Return the [x, y] coordinate for the center point of the cell that contains the specified text.  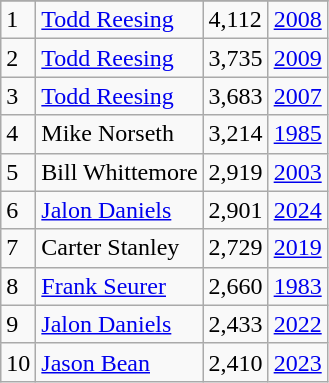
Frank Seurer [120, 286]
1983 [298, 286]
2023 [298, 362]
Jason Bean [120, 362]
2003 [298, 172]
3,735 [236, 58]
3,214 [236, 134]
3 [18, 96]
1 [18, 20]
4 [18, 134]
2,901 [236, 210]
Carter Stanley [120, 248]
6 [18, 210]
2022 [298, 324]
Bill Whittemore [120, 172]
4,112 [236, 20]
7 [18, 248]
2008 [298, 20]
2009 [298, 58]
10 [18, 362]
1985 [298, 134]
2024 [298, 210]
5 [18, 172]
2,729 [236, 248]
9 [18, 324]
2,919 [236, 172]
Mike Norseth [120, 134]
2,433 [236, 324]
2019 [298, 248]
2,410 [236, 362]
2 [18, 58]
2007 [298, 96]
3,683 [236, 96]
2,660 [236, 286]
8 [18, 286]
